From the cell containing the given text, extract its center point as (X, Y) coordinate. 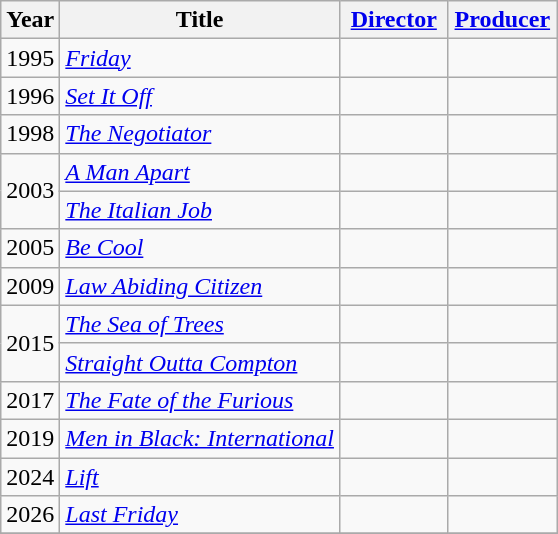
Law Abiding Citizen (200, 286)
2026 (30, 515)
Be Cool (200, 248)
2017 (30, 400)
2003 (30, 191)
2024 (30, 477)
Straight Outta Compton (200, 362)
The Sea of Trees (200, 324)
Lift (200, 477)
2009 (30, 286)
The Negotiator (200, 134)
Producer (502, 20)
Friday (200, 58)
1998 (30, 134)
1995 (30, 58)
Set It Off (200, 96)
1996 (30, 96)
The Fate of the Furious (200, 400)
Title (200, 20)
2019 (30, 438)
Men in Black: International (200, 438)
A Man Apart (200, 172)
Director (394, 20)
2015 (30, 343)
Last Friday (200, 515)
2005 (30, 248)
Year (30, 20)
The Italian Job (200, 210)
